Locate the cell with the specified text and output its [X, Y] center coordinate. 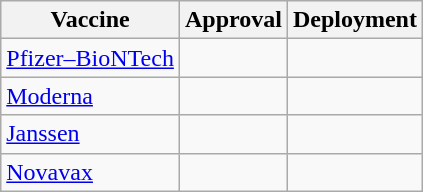
Vaccine [90, 20]
Janssen [90, 134]
Deployment [354, 20]
Pfizer–BioNTech [90, 58]
Novavax [90, 172]
Approval [233, 20]
Moderna [90, 96]
